Capture the cell that displays the provided text and extract its [X, Y] central coordinate. 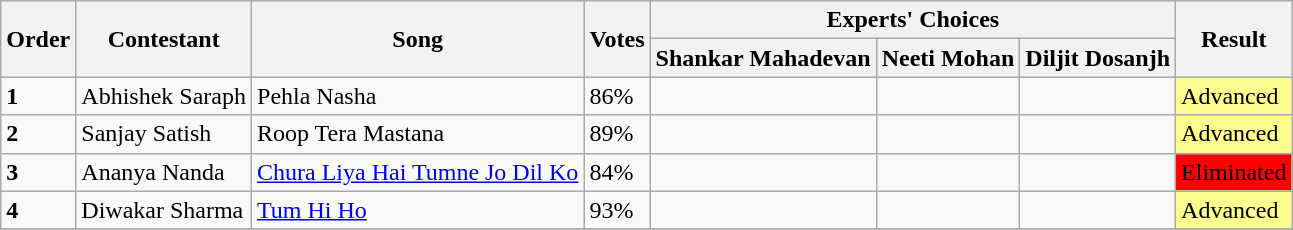
Result [1234, 39]
86% [617, 96]
93% [617, 210]
Roop Tera Mastana [418, 134]
Abhishek Saraph [164, 96]
Tum Hi Ho [418, 210]
Order [38, 39]
2 [38, 134]
Neeti Mohan [948, 58]
Ananya Nanda [164, 172]
Pehla Nasha [418, 96]
84% [617, 172]
Eliminated [1234, 172]
Votes [617, 39]
3 [38, 172]
Shankar Mahadevan [763, 58]
1 [38, 96]
Sanjay Satish [164, 134]
Experts' Choices [912, 20]
89% [617, 134]
Chura Liya Hai Tumne Jo Dil Ko [418, 172]
Diwakar Sharma [164, 210]
4 [38, 210]
Song [418, 39]
Diljit Dosanjh [1098, 58]
Contestant [164, 39]
